From the cell containing the given text, extract its center point as [x, y] coordinate. 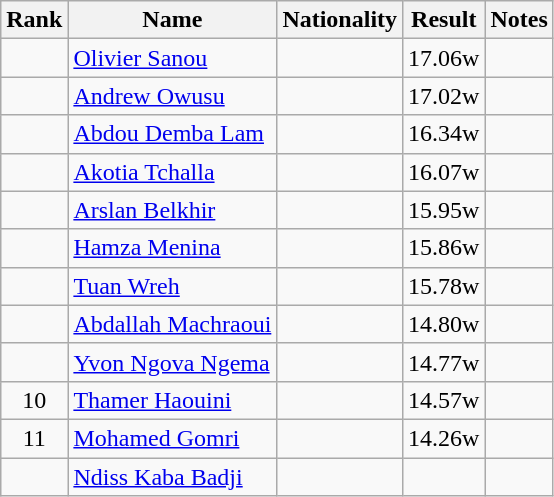
Akotia Tchalla [172, 172]
10 [34, 400]
16.07w [444, 172]
Name [172, 20]
Hamza Menina [172, 248]
Notes [519, 20]
Arslan Belkhir [172, 210]
Olivier Sanou [172, 58]
16.34w [444, 134]
Ndiss Kaba Badji [172, 477]
Abdallah Machraoui [172, 324]
Tuan Wreh [172, 286]
11 [34, 438]
Nationality [340, 20]
14.26w [444, 438]
Result [444, 20]
14.77w [444, 362]
Abdou Demba Lam [172, 134]
17.06w [444, 58]
Andrew Owusu [172, 96]
Mohamed Gomri [172, 438]
Thamer Haouini [172, 400]
15.86w [444, 248]
17.02w [444, 96]
15.95w [444, 210]
14.80w [444, 324]
14.57w [444, 400]
Rank [34, 20]
15.78w [444, 286]
Yvon Ngova Ngema [172, 362]
